Return the (x, y) coordinate for the center point of the cell that contains the specified text.  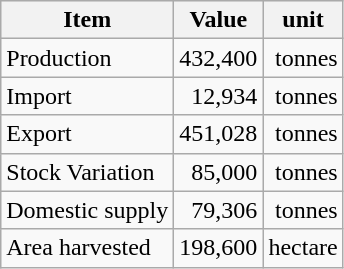
Stock Variation (88, 172)
Area harvested (88, 248)
Domestic supply (88, 210)
Import (88, 96)
79,306 (218, 210)
Item (88, 20)
451,028 (218, 134)
Production (88, 58)
432,400 (218, 58)
Export (88, 134)
unit (303, 20)
85,000 (218, 172)
Value (218, 20)
hectare (303, 248)
198,600 (218, 248)
12,934 (218, 96)
